Return [X, Y] of the center of cell containing provided text 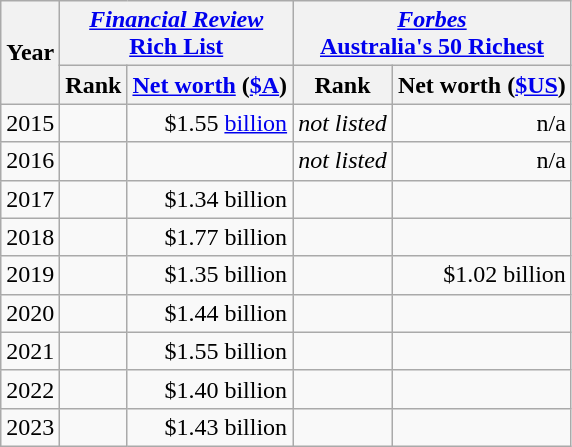
2023 [30, 427]
2021 [30, 351]
2019 [30, 275]
$1.34 billion [210, 199]
$1.43 billion [210, 427]
Financial ReviewRich List [176, 34]
Net worth ($A) [210, 85]
2015 [30, 123]
2018 [30, 237]
2022 [30, 389]
2016 [30, 161]
$1.40 billion [210, 389]
$1.77 billion [210, 237]
ForbesAustralia's 50 Richest [432, 34]
Net worth ($US) [482, 85]
$1.35 billion [210, 275]
2020 [30, 313]
2017 [30, 199]
$1.44 billion [210, 313]
Year [30, 52]
$1.02 billion [482, 275]
